Extract the (X, Y) coordinate from the center of the cell holding the provided text.  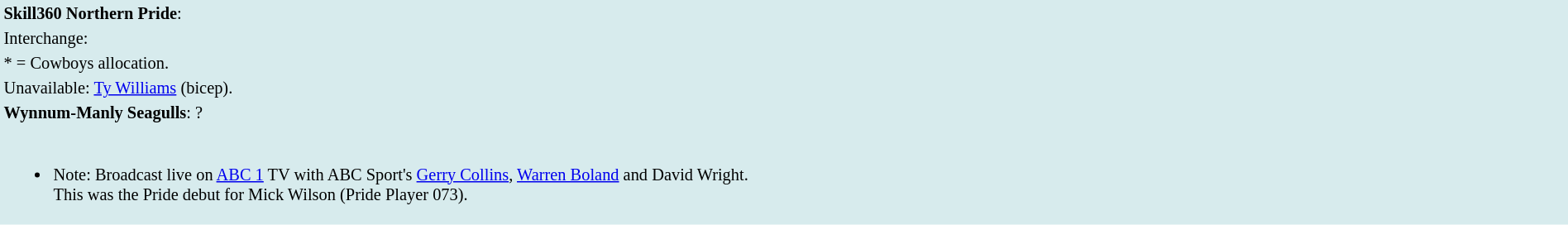
Interchange: (784, 38)
Skill360 Northern Pride: (784, 13)
Wynnum-Manly Seagulls: ? (784, 112)
Unavailable: Ty Williams (bicep). (784, 88)
* = Cowboys allocation. (784, 63)
